From the cell containing the given text, extract its center point as [X, Y] coordinate. 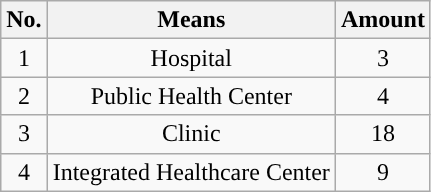
Integrated Healthcare Center [191, 172]
Public Health Center [191, 96]
18 [382, 134]
Amount [382, 20]
Hospital [191, 58]
No. [24, 20]
Clinic [191, 134]
2 [24, 96]
Means [191, 20]
9 [382, 172]
1 [24, 58]
